Return (X, Y) of the center of cell containing provided text 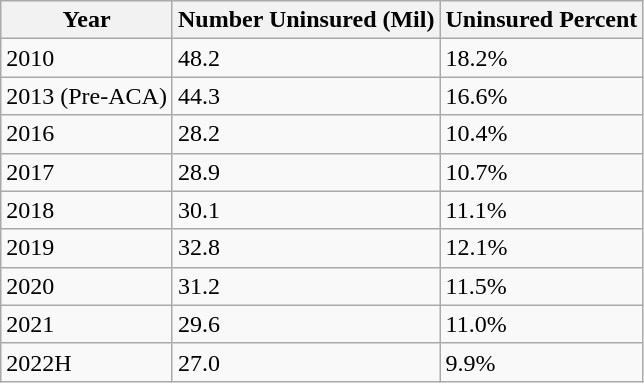
32.8 (306, 248)
29.6 (306, 324)
11.0% (542, 324)
Year (87, 20)
2010 (87, 58)
2021 (87, 324)
12.1% (542, 248)
11.1% (542, 210)
11.5% (542, 286)
30.1 (306, 210)
2017 (87, 172)
18.2% (542, 58)
9.9% (542, 362)
2019 (87, 248)
2020 (87, 286)
28.9 (306, 172)
2013 (Pre-ACA) (87, 96)
16.6% (542, 96)
44.3 (306, 96)
48.2 (306, 58)
2022H (87, 362)
28.2 (306, 134)
10.7% (542, 172)
Number Uninsured (Mil) (306, 20)
2016 (87, 134)
2018 (87, 210)
Uninsured Percent (542, 20)
27.0 (306, 362)
31.2 (306, 286)
10.4% (542, 134)
